Scan for the cell matching the given text and deliver its [X, Y] coordinate at center. 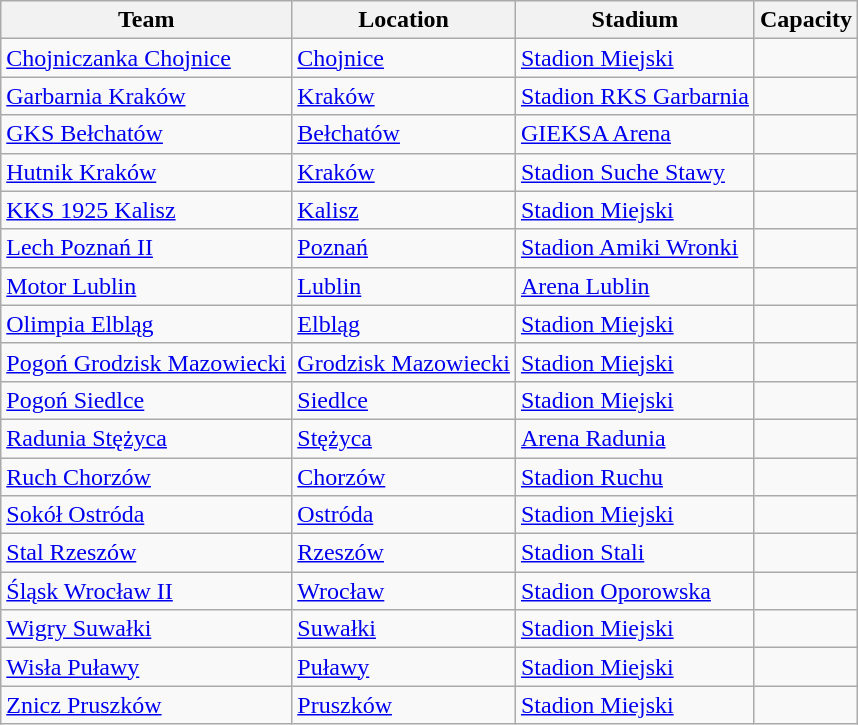
Chojnice [404, 58]
Team [146, 20]
Radunia Stężyca [146, 438]
Suwałki [404, 629]
Stadion Suche Stawy [634, 172]
Poznań [404, 248]
Chorzów [404, 477]
Kalisz [404, 210]
Stadion Ruchu [634, 477]
Sokół Ostróda [146, 515]
GIEKSA Arena [634, 134]
Hutnik Kraków [146, 172]
Puławy [404, 667]
Motor Lublin [146, 286]
Ostróda [404, 515]
Olimpia Elbląg [146, 324]
GKS Bełchatów [146, 134]
Arena Lublin [634, 286]
Znicz Pruszków [146, 705]
Arena Radunia [634, 438]
Grodzisk Mazowiecki [404, 362]
KKS 1925 Kalisz [146, 210]
Garbarnia Kraków [146, 96]
Lech Poznań II [146, 248]
Ruch Chorzów [146, 477]
Wrocław [404, 591]
Bełchatów [404, 134]
Rzeszów [404, 553]
Śląsk Wrocław II [146, 591]
Siedlce [404, 400]
Chojniczanka Chojnice [146, 58]
Stężyca [404, 438]
Elbląg [404, 324]
Wisła Puławy [146, 667]
Pogoń Grodzisk Mazowiecki [146, 362]
Wigry Suwałki [146, 629]
Stadion Oporowska [634, 591]
Stal Rzeszów [146, 553]
Stadion RKS Garbarnia [634, 96]
Stadion Stali [634, 553]
Location [404, 20]
Stadion Amiki Wronki [634, 248]
Capacity [806, 20]
Lublin [404, 286]
Pogoń Siedlce [146, 400]
Pruszków [404, 705]
Stadium [634, 20]
